Extract the [x, y] coordinate from the center of the cell holding the provided text.  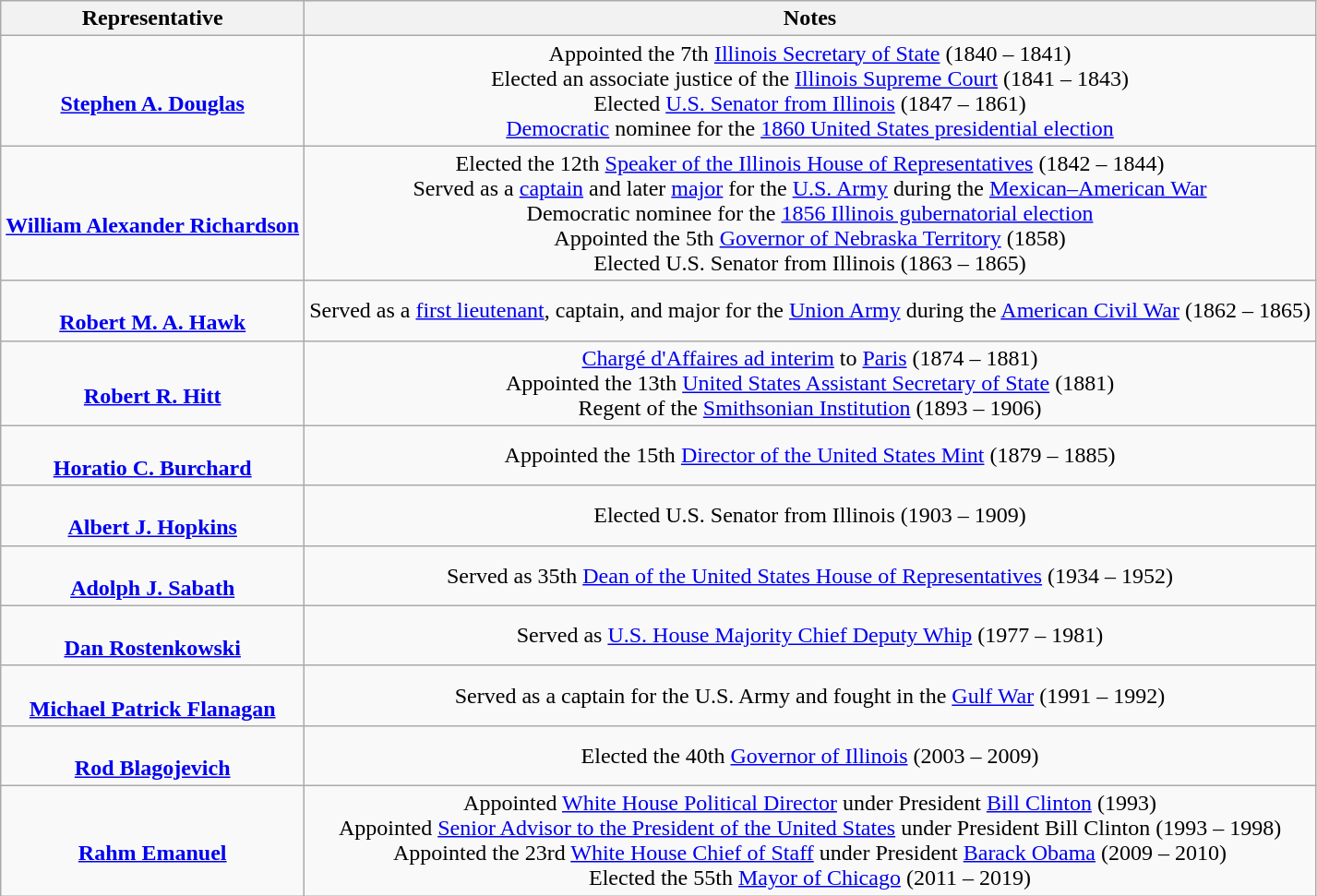
Stephen A. Douglas [153, 90]
Served as a first lieutenant, captain, and major for the Union Army during the American Civil War (1862 – 1865) [810, 310]
William Alexander Richardson [153, 213]
Notes [810, 18]
Robert M. A. Hawk [153, 310]
Michael Patrick Flanagan [153, 696]
Adolph J. Sabath [153, 576]
Elected U.S. Senator from Illinois (1903 – 1909) [810, 515]
Rahm Emanuel [153, 840]
Appointed the 15th Director of the United States Mint (1879 – 1885) [810, 456]
Representative [153, 18]
Dan Rostenkowski [153, 635]
Served as U.S. House Majority Chief Deputy Whip (1977 – 1981) [810, 635]
Elected the 40th Governor of Illinois (2003 – 2009) [810, 755]
Robert R. Hitt [153, 383]
Horatio C. Burchard [153, 456]
Albert J. Hopkins [153, 515]
Served as a captain for the U.S. Army and fought in the Gulf War (1991 – 1992) [810, 696]
Rod Blagojevich [153, 755]
Served as 35th Dean of the United States House of Representatives (1934 – 1952) [810, 576]
